Return the (x, y) coordinate for the center point of the cell that contains the specified text.  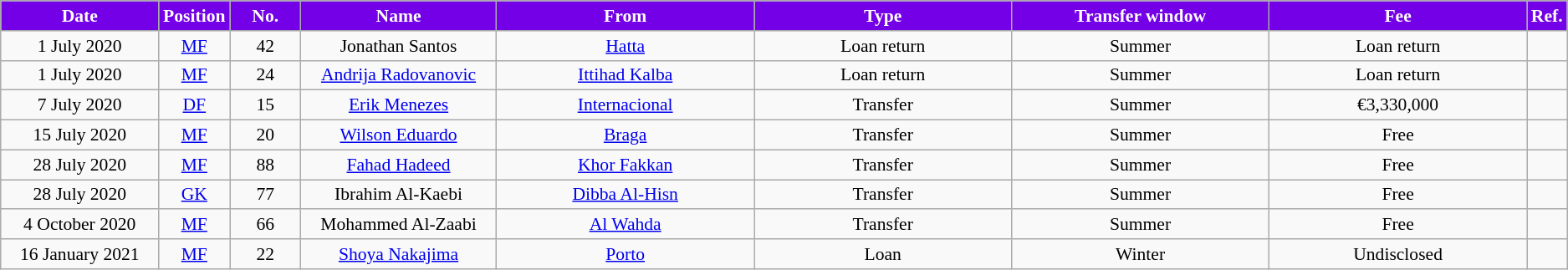
22 (266, 254)
Khor Fakkan (626, 165)
Date (80, 16)
Andrija Radovanovic (399, 75)
GK (194, 195)
7 July 2020 (80, 105)
From (626, 16)
42 (266, 46)
Jonathan Santos (399, 46)
Ref. (1547, 16)
Al Wahda (626, 225)
Internacional (626, 105)
Erik Menezes (399, 105)
77 (266, 195)
DF (194, 105)
Winter (1141, 254)
Braga (626, 135)
4 October 2020 (80, 225)
Ittihad Kalba (626, 75)
16 January 2021 (80, 254)
No. (266, 16)
Fee (1398, 16)
Porto (626, 254)
€3,330,000 (1398, 105)
66 (266, 225)
Mohammed Al-Zaabi (399, 225)
24 (266, 75)
15 (266, 105)
Hatta (626, 46)
Transfer window (1141, 16)
Shoya Nakajima (399, 254)
Ibrahim Al-Kaebi (399, 195)
Type (883, 16)
Fahad Hadeed (399, 165)
15 July 2020 (80, 135)
Wilson Eduardo (399, 135)
20 (266, 135)
Loan (883, 254)
88 (266, 165)
Dibba Al-Hisn (626, 195)
Name (399, 16)
Undisclosed (1398, 254)
Position (194, 16)
